Provide the (X, Y) coordinate of the cell's center where the given text is located.  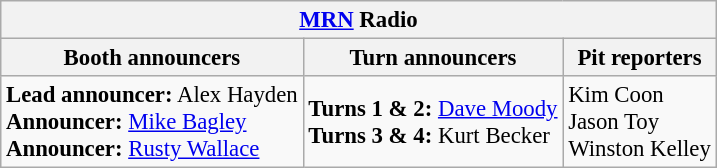
Turns 1 & 2: Dave MoodyTurns 3 & 4: Kurt Becker (433, 122)
MRN Radio (358, 20)
Lead announcer: Alex HaydenAnnouncer: Mike BagleyAnnouncer: Rusty Wallace (152, 122)
Turn announcers (433, 58)
Booth announcers (152, 58)
Kim CoonJason ToyWinston Kelley (640, 122)
Pit reporters (640, 58)
